Provide the [X, Y] coordinate of the cell's center where the given text is located.  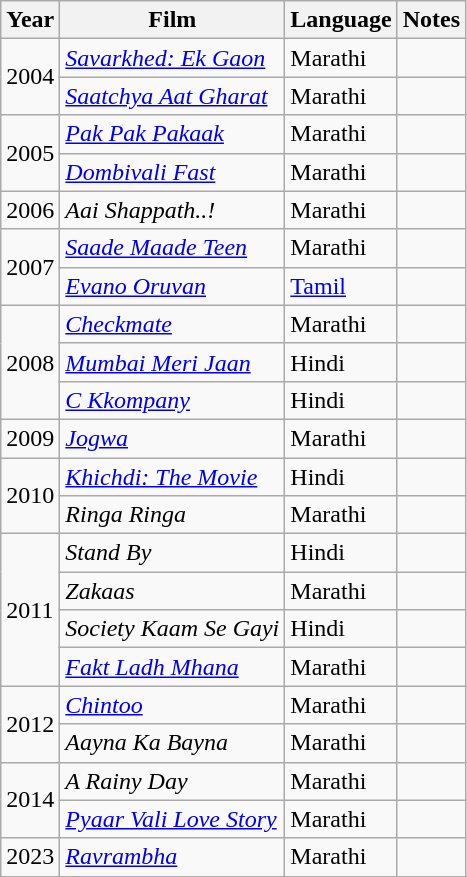
Ravrambha [172, 857]
2011 [30, 610]
2005 [30, 153]
Language [341, 20]
Checkmate [172, 324]
Pak Pak Pakaak [172, 134]
Khichdi: The Movie [172, 477]
Mumbai Meri Jaan [172, 362]
C Kkompany [172, 400]
2012 [30, 724]
Stand By [172, 553]
Saade Maade Teen [172, 248]
Society Kaam Se Gayi [172, 629]
Evano Oruvan [172, 286]
Fakt Ladh Mhana [172, 667]
Savarkhed: Ek Gaon [172, 58]
2008 [30, 362]
2023 [30, 857]
Jogwa [172, 438]
2014 [30, 800]
2004 [30, 77]
2010 [30, 496]
2007 [30, 267]
Year [30, 20]
Dombivali Fast [172, 172]
A Rainy Day [172, 781]
Aayna Ka Bayna [172, 743]
Notes [431, 20]
2006 [30, 210]
Tamil [341, 286]
Pyaar Vali Love Story [172, 819]
Aai Shappath..! [172, 210]
Saatchya Aat Gharat [172, 96]
2009 [30, 438]
Film [172, 20]
Ringa Ringa [172, 515]
Zakaas [172, 591]
Chintoo [172, 705]
